Output the [X, Y] coordinate of the center of the cell containing the given text.  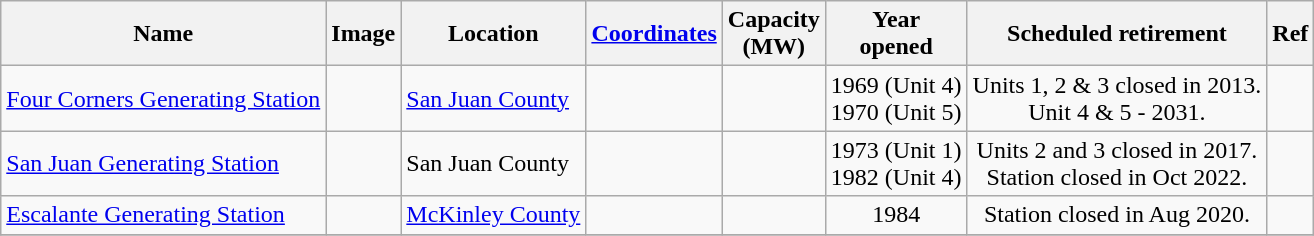
Coordinates [654, 34]
Ref [1290, 34]
Image [364, 34]
1973 (Unit 1)1982 (Unit 4) [896, 164]
Station closed in Aug 2020. [1117, 215]
Units 2 and 3 closed in 2017.Station closed in Oct 2022. [1117, 164]
Capacity(MW) [774, 34]
Location [494, 34]
Name [164, 34]
Units 1, 2 & 3 closed in 2013.Unit 4 & 5 - 2031. [1117, 98]
San Juan Generating Station [164, 164]
Scheduled retirement [1117, 34]
Escalante Generating Station [164, 215]
McKinley County [494, 215]
Four Corners Generating Station [164, 98]
1969 (Unit 4)1970 (Unit 5) [896, 98]
1984 [896, 215]
Yearopened [896, 34]
